From the cell containing the given text, extract its center point as (x, y) coordinate. 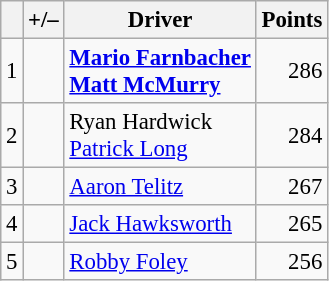
Points (292, 20)
Ryan Hardwick Patrick Long (160, 136)
Mario Farnbacher Matt McMurry (160, 72)
1 (12, 72)
Jack Hawksworth (160, 224)
Driver (160, 20)
267 (292, 187)
+/– (44, 20)
Robby Foley (160, 262)
256 (292, 262)
5 (12, 262)
2 (12, 136)
265 (292, 224)
286 (292, 72)
284 (292, 136)
Aaron Telitz (160, 187)
4 (12, 224)
3 (12, 187)
